Find where the given text appears and provide that cell's center as [X, Y] coordinate. 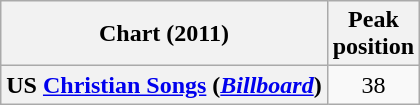
US Christian Songs (Billboard) [164, 85]
Chart (2011) [164, 34]
Peakposition [373, 34]
38 [373, 85]
